Scan for the cell matching the given text and deliver its (X, Y) coordinate at center. 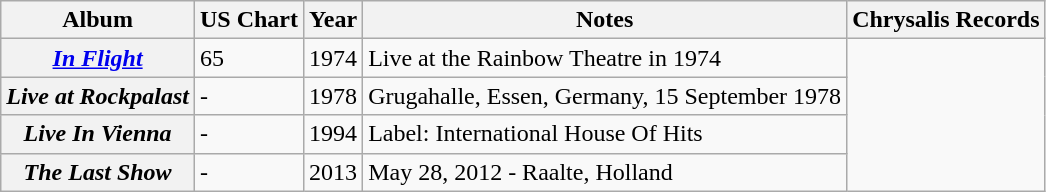
Live at Rockpalast (98, 96)
Grugahalle, Essen, Germany, 15 September 1978 (605, 96)
1974 (334, 58)
1978 (334, 96)
US Chart (248, 20)
Live at the Rainbow Theatre in 1974 (605, 58)
Notes (605, 20)
65 (248, 58)
Chrysalis Records (946, 20)
Album (98, 20)
Live In Vienna (98, 134)
1994 (334, 134)
May 28, 2012 - Raalte, Holland (605, 172)
Year (334, 20)
In Flight (98, 58)
Label: International House Of Hits (605, 134)
2013 (334, 172)
The Last Show (98, 172)
